Capture the cell that displays the provided text and extract its (x, y) central coordinate. 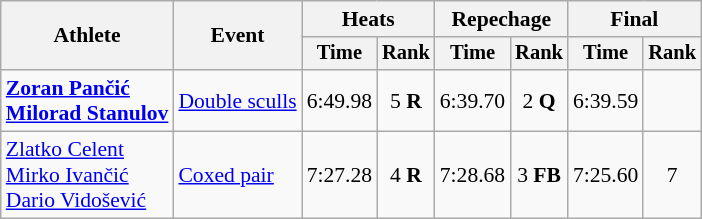
6:49.98 (340, 100)
Event (237, 36)
Double sculls (237, 100)
Zoran PančićMilorad Stanulov (88, 100)
6:39.70 (472, 100)
7:28.68 (472, 176)
Athlete (88, 36)
7:25.60 (606, 176)
7 (672, 176)
6:39.59 (606, 100)
Final (634, 19)
7:27.28 (340, 176)
3 FB (539, 176)
Heats (368, 19)
Coxed pair (237, 176)
4 R (406, 176)
5 R (406, 100)
Zlatko CelentMirko IvančićDario Vidošević (88, 176)
Repechage (502, 19)
2 Q (539, 100)
